Locate the cell with the specified text and output its [X, Y] center coordinate. 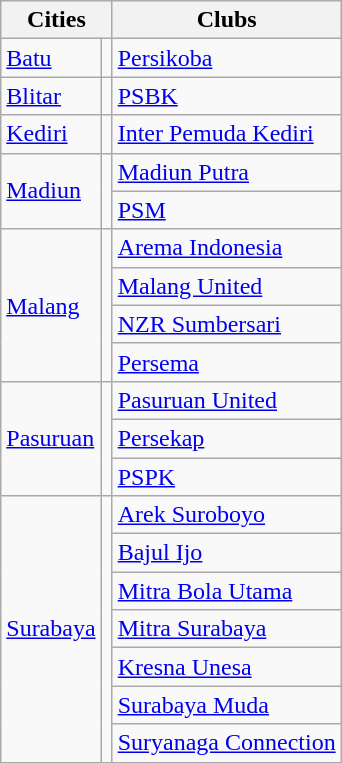
Inter Pemuda Kediri [226, 134]
Madiun Putra [226, 172]
PSPK [226, 477]
Cities [56, 20]
Madiun [51, 191]
Persekap [226, 438]
Arema Indonesia [226, 248]
PSBK [226, 96]
Suryanaga Connection [226, 743]
Clubs [226, 20]
Mitra Bola Utama [226, 591]
Persikoba [226, 58]
Kresna Unesa [226, 667]
NZR Sumbersari [226, 324]
Arek Suroboyo [226, 515]
Batu [51, 58]
Malang [51, 305]
Malang United [226, 286]
Bajul Ijo [226, 553]
Pasuruan [51, 438]
Surabaya Muda [226, 705]
Surabaya [51, 629]
Kediri [51, 134]
PSM [226, 210]
Pasuruan United [226, 400]
Blitar [51, 96]
Persema [226, 362]
Mitra Surabaya [226, 629]
